Determine the (x, y) coordinate at the center of the cell enclosing the given text.  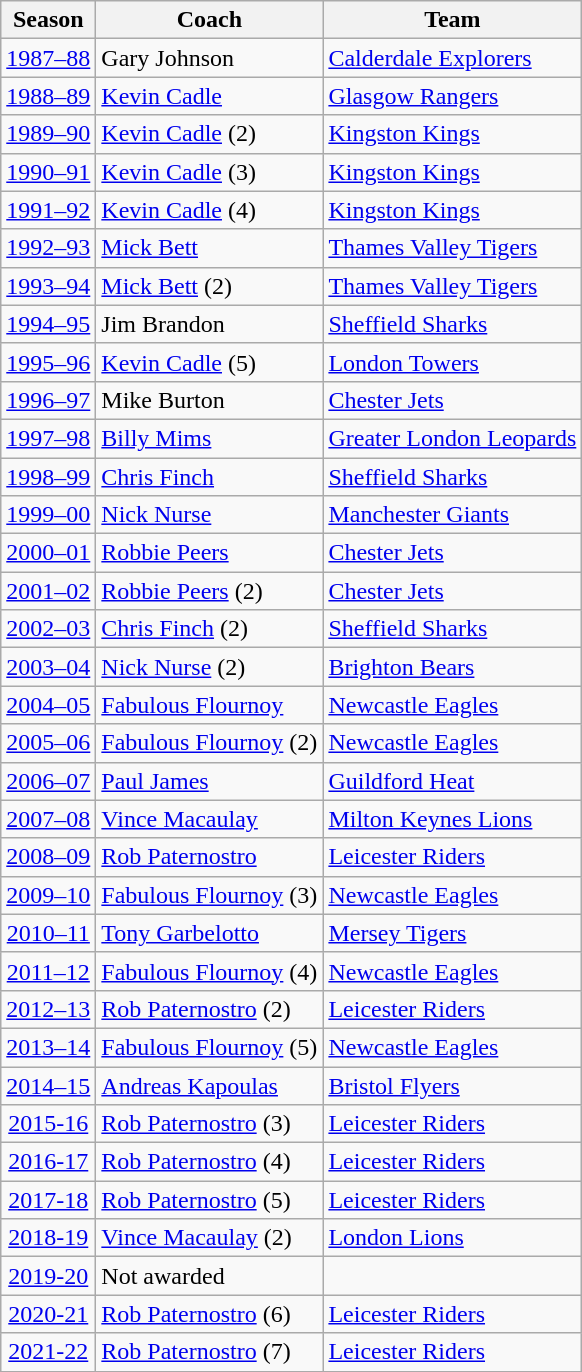
1993–94 (48, 286)
Rob Paternostro (210, 857)
Vince Macaulay (210, 819)
Jim Brandon (210, 324)
1988–89 (48, 96)
2015-16 (48, 1124)
Fabulous Flournoy (2) (210, 743)
2004–05 (48, 705)
2018-19 (48, 1238)
Rob Paternostro (5) (210, 1200)
1994–95 (48, 324)
2005–06 (48, 743)
2010–11 (48, 933)
1996–97 (48, 400)
Brighton Bears (452, 667)
Nick Nurse (210, 515)
Robbie Peers (210, 553)
Bristol Flyers (452, 1085)
1987–88 (48, 58)
Tony Garbelotto (210, 933)
1991–92 (48, 210)
Kevin Cadle (2) (210, 134)
1990–91 (48, 172)
2007–08 (48, 819)
Robbie Peers (2) (210, 591)
1992–93 (48, 248)
2009–10 (48, 895)
1995–96 (48, 362)
Gary Johnson (210, 58)
Rob Paternostro (2) (210, 1009)
2017-18 (48, 1200)
2000–01 (48, 553)
Vince Macaulay (2) (210, 1238)
Not awarded (210, 1276)
Rob Paternostro (4) (210, 1162)
2013–14 (48, 1047)
2019-20 (48, 1276)
Glasgow Rangers (452, 96)
1998–99 (48, 477)
Manchester Giants (452, 515)
Greater London Leopards (452, 438)
2014–15 (48, 1085)
Rob Paternostro (7) (210, 1352)
Mick Bett (210, 248)
Team (452, 20)
London Towers (452, 362)
Fabulous Flournoy (5) (210, 1047)
Fabulous Flournoy (3) (210, 895)
Mike Burton (210, 400)
Billy Mims (210, 438)
Rob Paternostro (3) (210, 1124)
1989–90 (48, 134)
Kevin Cadle (5) (210, 362)
Mersey Tigers (452, 933)
2016-17 (48, 1162)
Mick Bett (2) (210, 286)
Season (48, 20)
Nick Nurse (2) (210, 667)
Andreas Kapoulas (210, 1085)
1997–98 (48, 438)
London Lions (452, 1238)
Kevin Cadle (3) (210, 172)
Fabulous Flournoy (4) (210, 971)
2020-21 (48, 1314)
2008–09 (48, 857)
2003–04 (48, 667)
Guildford Heat (452, 781)
Calderdale Explorers (452, 58)
Milton Keynes Lions (452, 819)
2006–07 (48, 781)
Chris Finch (210, 477)
2011–12 (48, 971)
2002–03 (48, 629)
Rob Paternostro (6) (210, 1314)
Fabulous Flournoy (210, 705)
2021-22 (48, 1352)
1999–00 (48, 515)
Coach (210, 20)
Kevin Cadle (210, 96)
Kevin Cadle (4) (210, 210)
2012–13 (48, 1009)
Chris Finch (2) (210, 629)
Paul James (210, 781)
2001–02 (48, 591)
